Output the [X, Y] coordinate of the center of the cell containing the given text.  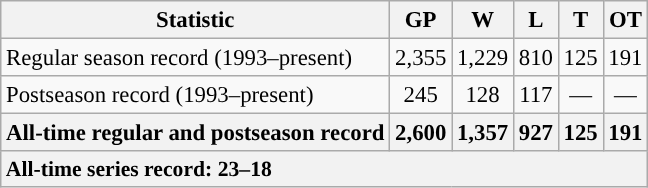
L [536, 20]
245 [421, 95]
1,229 [483, 58]
128 [483, 95]
Statistic [196, 20]
810 [536, 58]
Regular season record (1993–present) [196, 58]
117 [536, 95]
W [483, 20]
All-time series record: 23–18 [324, 169]
T [580, 20]
OT [626, 20]
927 [536, 133]
All-time regular and postseason record [196, 133]
Postseason record (1993–present) [196, 95]
GP [421, 20]
2,600 [421, 133]
2,355 [421, 58]
1,357 [483, 133]
